From the cell containing the given text, extract its center point as (X, Y) coordinate. 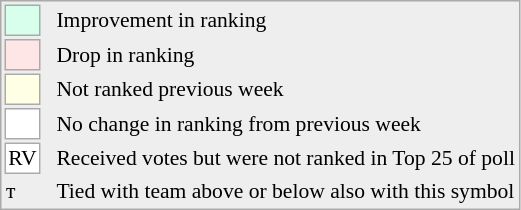
Drop in ranking (286, 55)
т (22, 191)
Improvement in ranking (286, 20)
RV (22, 158)
Not ranked previous week (286, 90)
No change in ranking from previous week (286, 124)
Received votes but were not ranked in Top 25 of poll (286, 158)
Tied with team above or below also with this symbol (286, 191)
